Return the [X, Y] coordinate for the center point of the cell that contains the specified text.  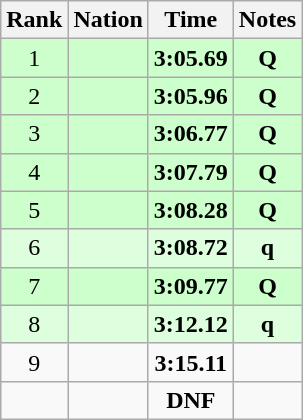
1 [34, 58]
Notes [267, 20]
3 [34, 134]
3:12.12 [190, 324]
3:15.11 [190, 362]
5 [34, 210]
4 [34, 172]
3:07.79 [190, 172]
8 [34, 324]
9 [34, 362]
3:09.77 [190, 286]
DNF [190, 400]
6 [34, 248]
3:05.69 [190, 58]
Time [190, 20]
Nation [108, 20]
3:05.96 [190, 96]
7 [34, 286]
Rank [34, 20]
3:06.77 [190, 134]
3:08.72 [190, 248]
3:08.28 [190, 210]
2 [34, 96]
